Extract the [x, y] coordinate from the center of the cell holding the provided text.  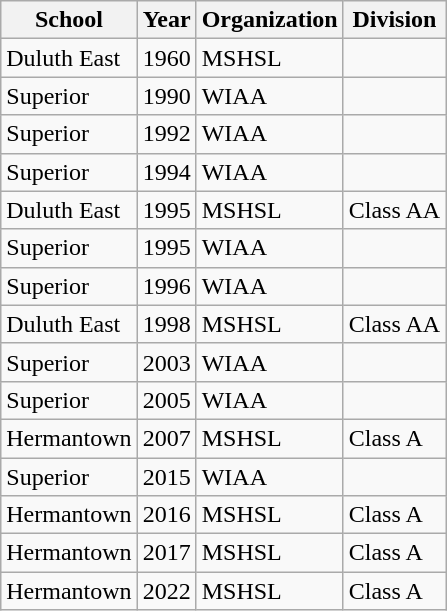
2015 [166, 477]
School [69, 20]
2016 [166, 515]
1992 [166, 134]
1990 [166, 96]
Organization [270, 20]
2003 [166, 362]
2022 [166, 591]
2005 [166, 400]
2007 [166, 438]
1996 [166, 286]
Division [394, 20]
1998 [166, 324]
Year [166, 20]
2017 [166, 553]
1994 [166, 172]
1960 [166, 58]
